Scan for the cell matching the given text and deliver its (X, Y) coordinate at center. 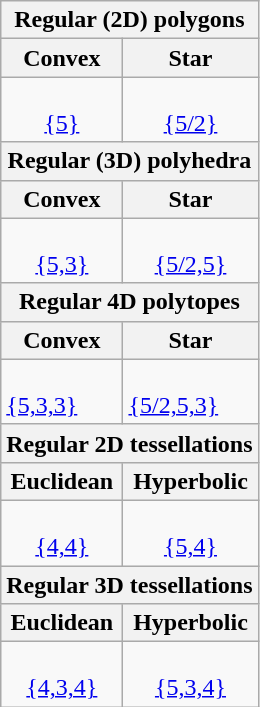
{5/2,5,3} (190, 392)
Regular 3D tessellations (130, 585)
{4,3,4} (62, 674)
{5/2} (190, 110)
{5} (62, 110)
{5,3,4} (190, 674)
Regular (3D) polyhedra (130, 161)
Regular 2D tessellations (130, 443)
{5/2,5} (190, 250)
{5,3} (62, 250)
{4,4} (62, 532)
Regular (2D) polygons (130, 20)
{5,3,3} (62, 392)
Regular 4D polytopes (130, 302)
{5,4} (190, 532)
